Return [x, y] of the center of cell containing provided text 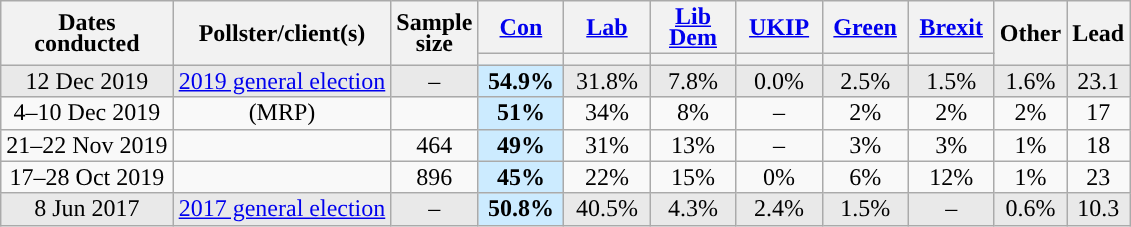
40.5% [607, 209]
51% [521, 113]
4–10 Dec 2019 [87, 113]
45% [521, 177]
17–28 Oct 2019 [87, 177]
0.0% [779, 81]
12% [951, 177]
21–22 Nov 2019 [87, 145]
17 [1098, 113]
8% [693, 113]
0% [779, 177]
7.8% [693, 81]
6% [865, 177]
2017 general election [282, 209]
Pollster/client(s) [282, 33]
23.1 [1098, 81]
Lead [1098, 33]
18 [1098, 145]
2.5% [865, 81]
23 [1098, 177]
464 [434, 145]
10.3 [1098, 209]
31.8% [607, 81]
8 Jun 2017 [87, 209]
54.9% [521, 81]
34% [607, 113]
2019 general election [282, 81]
0.6% [1030, 209]
896 [434, 177]
1.6% [1030, 81]
Datesconducted [87, 33]
(MRP) [282, 113]
UKIP [779, 28]
31% [607, 145]
22% [607, 177]
13% [693, 145]
49% [521, 145]
50.8% [521, 209]
Lab [607, 28]
4.3% [693, 209]
Green [865, 28]
Con [521, 28]
Other [1030, 33]
Lib Dem [693, 28]
15% [693, 177]
2.4% [779, 209]
Brexit [951, 28]
12 Dec 2019 [87, 81]
Samplesize [434, 33]
